Provide the (x, y) coordinate of the cell's center where the given text is located.  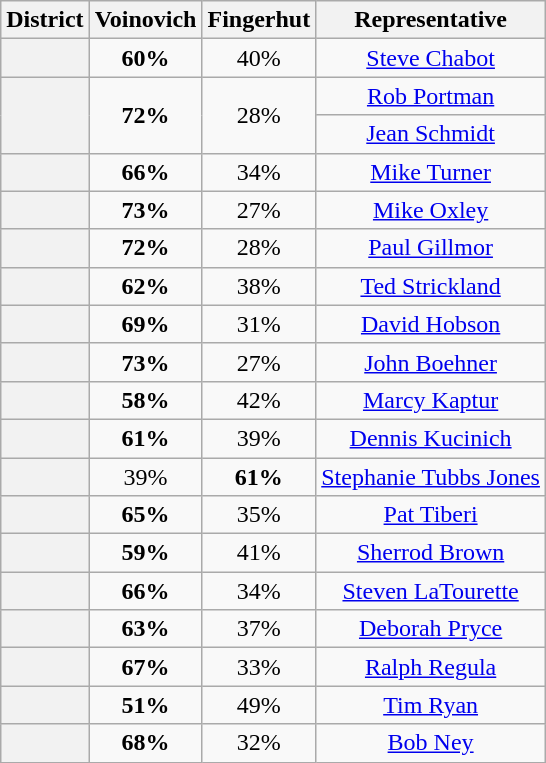
63% (146, 629)
Steve Chabot (431, 58)
Dennis Kucinich (431, 438)
68% (146, 743)
49% (259, 705)
37% (259, 629)
David Hobson (431, 324)
Mike Oxley (431, 210)
40% (259, 58)
John Boehner (431, 362)
59% (146, 553)
35% (259, 515)
65% (146, 515)
Jean Schmidt (431, 134)
Bob Ney (431, 743)
62% (146, 286)
Voinovich (146, 20)
58% (146, 400)
33% (259, 667)
Fingerhut (259, 20)
Sherrod Brown (431, 553)
Mike Turner (431, 172)
69% (146, 324)
32% (259, 743)
Representative (431, 20)
60% (146, 58)
38% (259, 286)
42% (259, 400)
Pat Tiberi (431, 515)
67% (146, 667)
Stephanie Tubbs Jones (431, 477)
Ted Strickland (431, 286)
Rob Portman (431, 96)
31% (259, 324)
Tim Ryan (431, 705)
41% (259, 553)
District (45, 20)
Paul Gillmor (431, 248)
Steven LaTourette (431, 591)
Ralph Regula (431, 667)
Marcy Kaptur (431, 400)
Deborah Pryce (431, 629)
51% (146, 705)
